Provide the (x, y) coordinate of the cell's center where the given text is located.  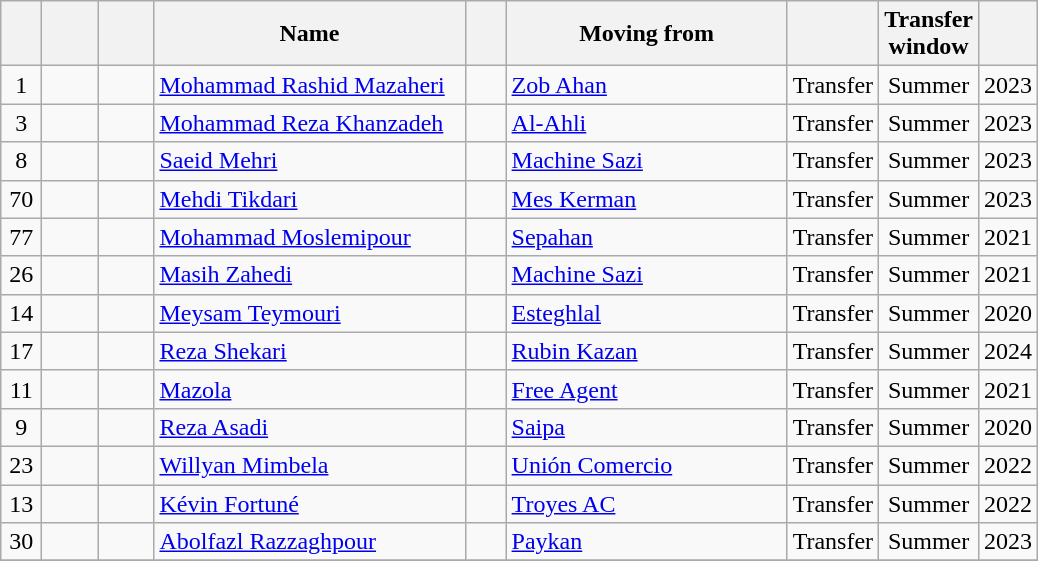
13 (22, 503)
Mohammad Rashid Mazaheri (310, 85)
23 (22, 465)
9 (22, 427)
Sepahan (646, 237)
Reza Shekari (310, 351)
Mazola (310, 389)
Rubin Kazan (646, 351)
Troyes AC (646, 503)
2024 (1008, 351)
11 (22, 389)
Mohammad Reza Khanzadeh (310, 123)
8 (22, 161)
77 (22, 237)
Mohammad Moslemipour (310, 237)
Abolfazl Razzaghpour (310, 542)
Free Agent (646, 389)
70 (22, 199)
Mehdi Tikdari (310, 199)
17 (22, 351)
14 (22, 313)
Esteghlal (646, 313)
Saipa (646, 427)
1 (22, 85)
Moving from (646, 34)
26 (22, 275)
Masih Zahedi (310, 275)
3 (22, 123)
Al-Ahli (646, 123)
Willyan Mimbela (310, 465)
Paykan (646, 542)
Transferwindow (929, 34)
Unión Comercio (646, 465)
Mes Kerman (646, 199)
Zob Ahan (646, 85)
Kévin Fortuné (310, 503)
30 (22, 542)
Reza Asadi (310, 427)
Saeid Mehri (310, 161)
Name (310, 34)
Meysam Teymouri (310, 313)
